Pinpoint the cell where the given text exists, returning its [x, y] midpoint coordinate. 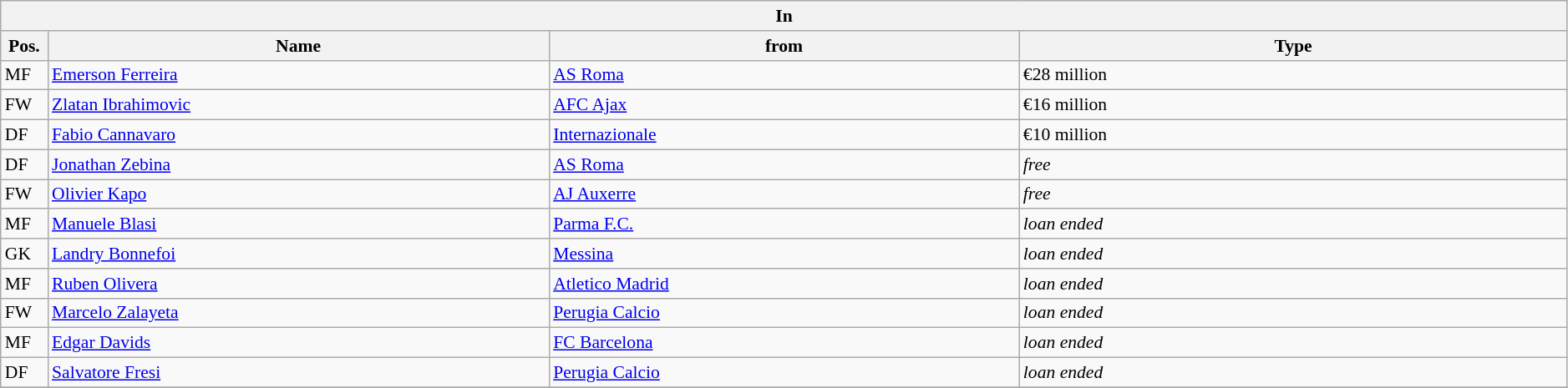
Type [1293, 46]
In [784, 16]
AJ Auxerre [784, 194]
Jonathan Zebina [298, 164]
GK [24, 254]
Landry Bonnefoi [298, 254]
Olivier Kapo [298, 194]
Marcelo Zalayeta [298, 313]
Edgar Davids [298, 343]
Manuele Blasi [298, 224]
€28 million [1293, 75]
Parma F.C. [784, 224]
Emerson Ferreira [298, 75]
Zlatan Ibrahimovic [298, 105]
€10 million [1293, 135]
Internazionale [784, 135]
AFC Ajax [784, 105]
Fabio Cannavaro [298, 135]
FC Barcelona [784, 343]
from [784, 46]
Messina [784, 254]
Name [298, 46]
Atletico Madrid [784, 284]
Salvatore Fresi [298, 373]
Pos. [24, 46]
Ruben Olivera [298, 284]
€16 million [1293, 105]
